Scan for the cell matching the given text and deliver its [x, y] coordinate at center. 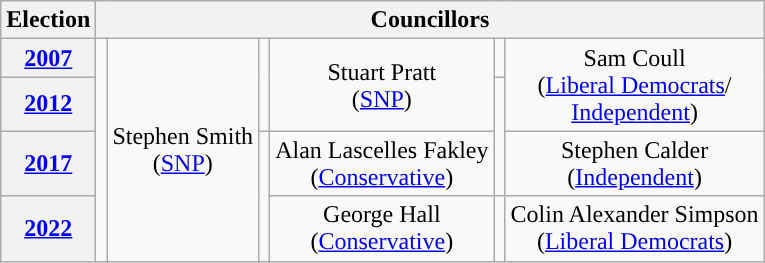
George Hall (Conservative) [382, 228]
2017 [48, 164]
2022 [48, 228]
Stuart Pratt(SNP) [382, 85]
Colin Alexander Simpson(Liberal Democrats) [634, 228]
2012 [48, 104]
Councillors [430, 20]
Sam Coull(Liberal Democrats/Independent) [634, 85]
Election [48, 20]
Stephen Smith(SNP) [183, 150]
2007 [48, 58]
Alan Lascelles Fakley (Conservative) [382, 164]
Stephen Calder(Independent) [634, 164]
